Identify which cell holds the provided text, then report its [x, y] central coordinate. 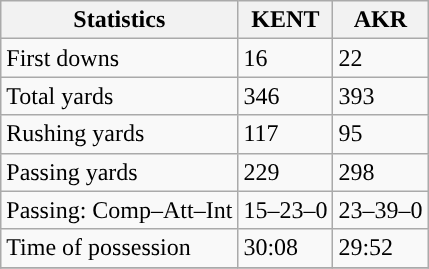
Total yards [120, 96]
Rushing yards [120, 134]
First downs [120, 58]
23–39–0 [380, 210]
15–23–0 [286, 210]
393 [380, 96]
Passing: Comp–Att–Int [120, 210]
AKR [380, 20]
Passing yards [120, 172]
298 [380, 172]
Time of possession [120, 248]
KENT [286, 20]
16 [286, 58]
Statistics [120, 20]
346 [286, 96]
117 [286, 134]
30:08 [286, 248]
95 [380, 134]
22 [380, 58]
229 [286, 172]
29:52 [380, 248]
